Return the [x, y] coordinate for the center point of the cell that contains the specified text.  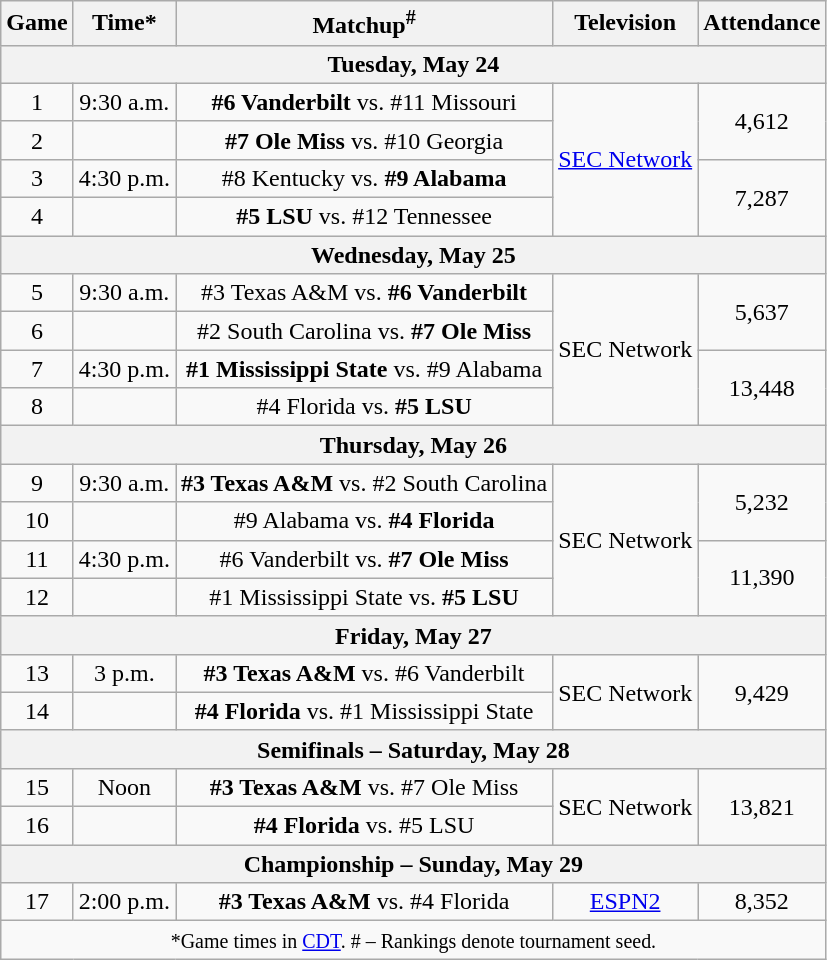
7 [37, 369]
#3 Texas A&M vs. #2 South Carolina [364, 483]
15 [37, 787]
11 [37, 559]
#2 South Carolina vs. #7 Ole Miss [364, 331]
#4 Florida vs. #1 Mississippi State [364, 711]
*Game times in CDT. # – Rankings denote tournament seed. [414, 940]
14 [37, 711]
3 [37, 178]
Television [626, 24]
#7 Ole Miss vs. #10 Georgia [364, 140]
1 [37, 102]
2 [37, 140]
#6 Vanderbilt vs. #7 Ole Miss [364, 559]
10 [37, 521]
5,232 [762, 502]
5 [37, 293]
Tuesday, May 24 [414, 64]
13,821 [762, 806]
9 [37, 483]
Attendance [762, 24]
11,390 [762, 578]
#3 Texas A&M vs. #4 Florida [364, 902]
2:00 p.m. [124, 902]
5,637 [762, 312]
8,352 [762, 902]
#1 Mississippi State vs. #5 LSU [364, 597]
3 p.m. [124, 673]
4,612 [762, 121]
Championship – Sunday, May 29 [414, 864]
#1 Mississippi State vs. #9 Alabama [364, 369]
Noon [124, 787]
6 [37, 331]
#5 LSU vs. #12 Tennessee [364, 217]
13,448 [762, 388]
8 [37, 407]
13 [37, 673]
Friday, May 27 [414, 635]
#3 Texas A&M vs. #7 Ole Miss [364, 787]
12 [37, 597]
Semifinals – Saturday, May 28 [414, 749]
4 [37, 217]
9,429 [762, 692]
#9 Alabama vs. #4 Florida [364, 521]
ESPN2 [626, 902]
Game [37, 24]
16 [37, 826]
Thursday, May 26 [414, 445]
#6 Vanderbilt vs. #11 Missouri [364, 102]
Time* [124, 24]
7,287 [762, 197]
Matchup# [364, 24]
17 [37, 902]
#8 Kentucky vs. #9 Alabama [364, 178]
Wednesday, May 25 [414, 255]
